Output the [X, Y] coordinate of the center of the cell containing the given text.  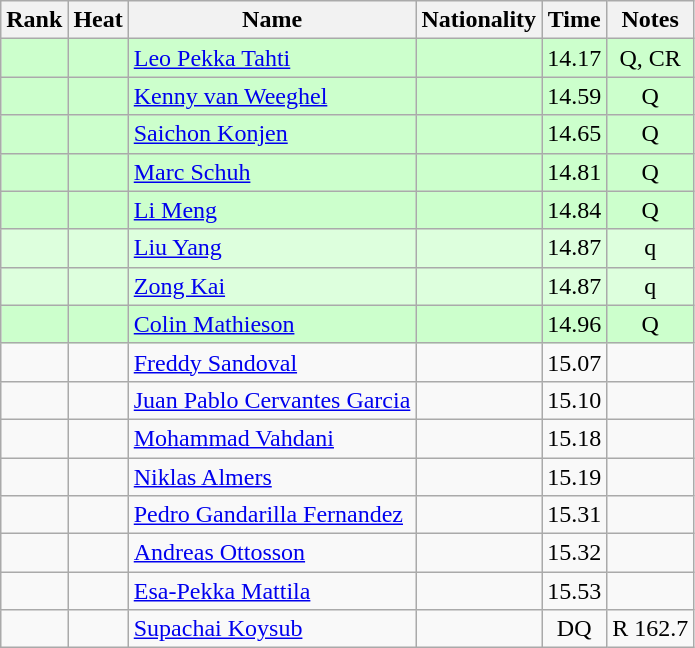
Nationality [479, 20]
DQ [574, 629]
Liu Yang [272, 248]
Heat [98, 20]
Mohammad Vahdani [272, 438]
15.19 [574, 477]
15.10 [574, 400]
Pedro Gandarilla Fernandez [272, 515]
14.84 [574, 210]
15.53 [574, 591]
Notes [650, 20]
Freddy Sandoval [272, 362]
Niklas Almers [272, 477]
14.17 [574, 58]
Saichon Konjen [272, 134]
Rank [34, 20]
Kenny van Weeghel [272, 96]
Marc Schuh [272, 172]
Andreas Ottosson [272, 553]
Supachai Koysub [272, 629]
Li Meng [272, 210]
Zong Kai [272, 286]
14.81 [574, 172]
15.31 [574, 515]
Juan Pablo Cervantes Garcia [272, 400]
14.59 [574, 96]
Time [574, 20]
Esa-Pekka Mattila [272, 591]
15.07 [574, 362]
Name [272, 20]
Colin Mathieson [272, 324]
14.96 [574, 324]
15.32 [574, 553]
14.65 [574, 134]
Leo Pekka Tahti [272, 58]
R 162.7 [650, 629]
15.18 [574, 438]
Q, CR [650, 58]
